Extract the [x, y] coordinate from the center of the cell holding the provided text.  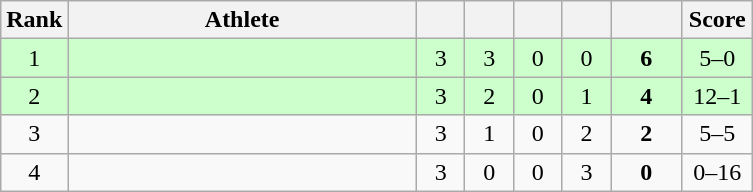
12–1 [718, 96]
Athlete [242, 20]
5–5 [718, 134]
0–16 [718, 172]
5–0 [718, 58]
Score [718, 20]
6 [646, 58]
Rank [34, 20]
